Return the (x, y) coordinate for the center point of the cell that contains the specified text.  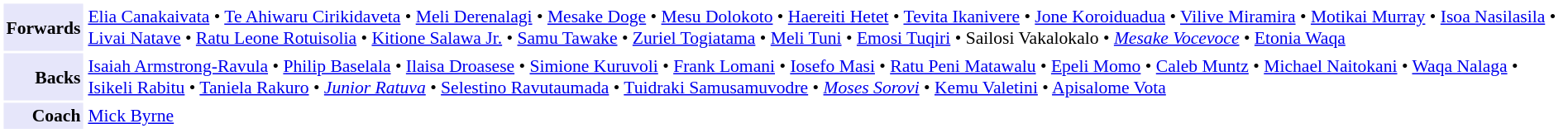
Forwards (43, 26)
Mick Byrne (825, 116)
Backs (43, 76)
Coach (43, 116)
